Find where the given text appears and provide that cell's center as (x, y) coordinate. 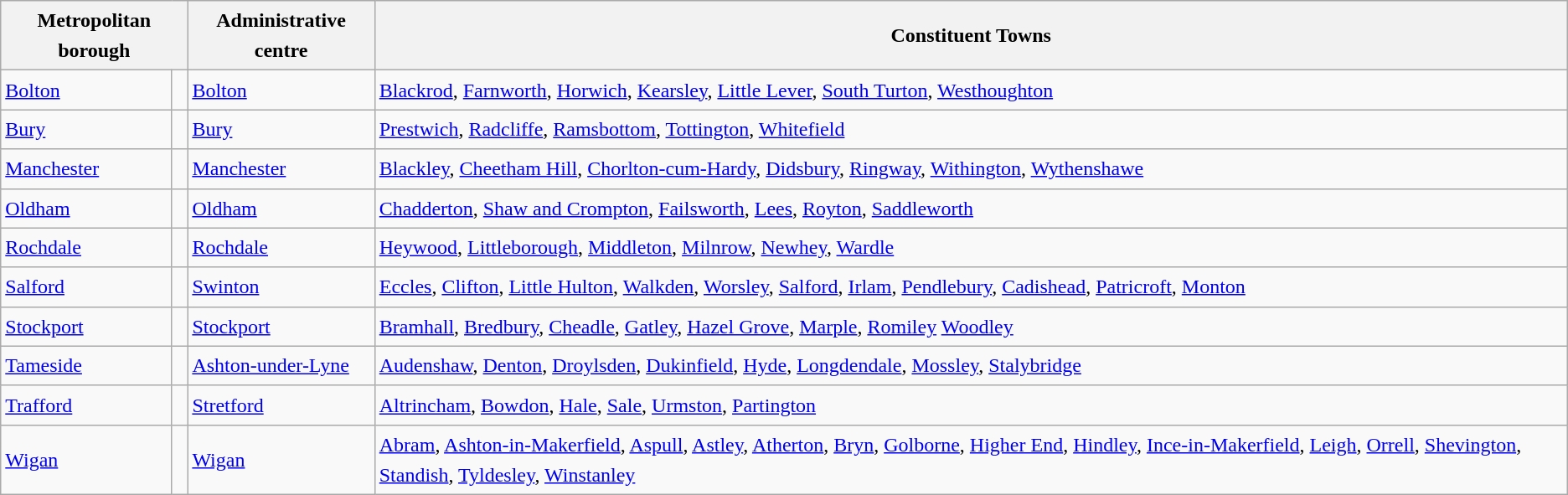
Swinton (281, 286)
Metropolitan borough (94, 35)
Stretford (281, 405)
Salford (87, 286)
Altrincham, Bowdon, Hale, Sale, Urmston, Partington (971, 405)
Blackrod, Farnworth, Horwich, Kearsley, Little Lever, South Turton, Westhoughton (971, 90)
Trafford (87, 405)
Prestwich, Radcliffe, Ramsbottom, Tottington, Whitefield (971, 129)
Chadderton, Shaw and Crompton, Failsworth, Lees, Royton, Saddleworth (971, 208)
Ashton-under-Lyne (281, 365)
Tameside (87, 365)
Eccles, Clifton, Little Hulton, Walkden, Worsley, Salford, Irlam, Pendlebury, Cadishead, Patricroft, Monton (971, 286)
Blackley, Cheetham Hill, Chorlton-cum-Hardy, Didsbury, Ringway, Withington, Wythenshawe (971, 169)
Heywood, Littleborough, Middleton, Milnrow, Newhey, Wardle (971, 248)
Bramhall, Bredbury, Cheadle, Gatley, Hazel Grove, Marple, Romiley Woodley (971, 327)
Administrative centre (281, 35)
Constituent Towns (971, 35)
Audenshaw, Denton, Droylsden, Dukinfield, Hyde, Longdendale, Mossley, Stalybridge (971, 365)
